Detect which cell encompasses the target text, then output its [X, Y] center coordinate. 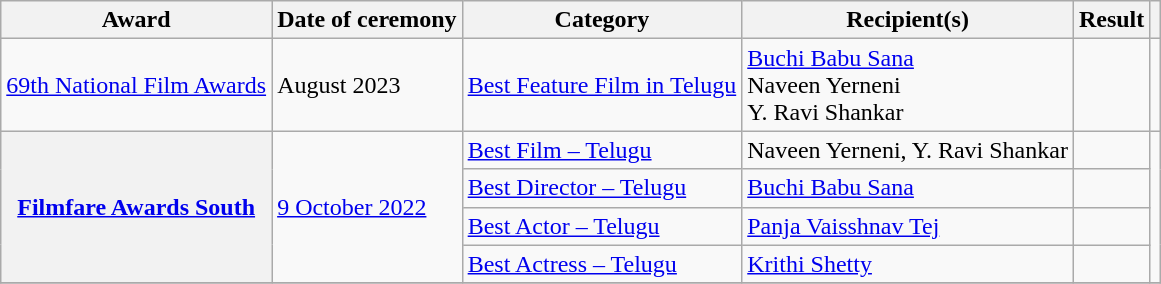
Result [1111, 20]
69th National Film Awards [136, 85]
Best Feature Film in Telugu [602, 85]
Filmfare Awards South [136, 207]
Best Actress – Telugu [602, 264]
Recipient(s) [908, 20]
Naveen Yerneni, Y. Ravi Shankar [908, 150]
Krithi Shetty [908, 264]
Buchi Babu SanaNaveen YerneniY. Ravi Shankar [908, 85]
Category [602, 20]
Buchi Babu Sana [908, 188]
9 October 2022 [368, 207]
August 2023 [368, 85]
Best Director – Telugu [602, 188]
Panja Vaisshnav Tej [908, 226]
Award [136, 20]
Date of ceremony [368, 20]
Best Actor – Telugu [602, 226]
Best Film – Telugu [602, 150]
